Return [X, Y] of the center of cell containing provided text 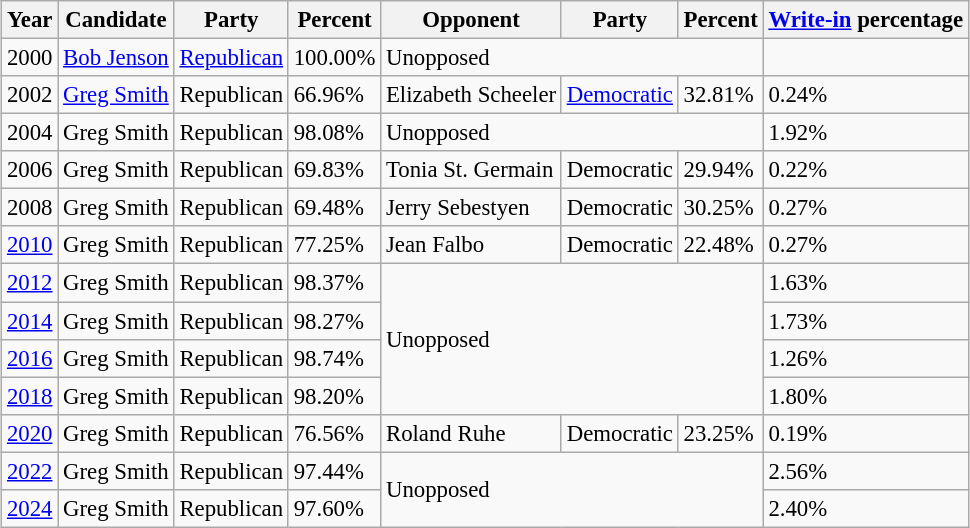
1.63% [866, 283]
2000 [30, 57]
22.48% [720, 245]
100.00% [334, 57]
Opponent [472, 20]
98.37% [334, 283]
2016 [30, 358]
98.20% [334, 396]
1.92% [866, 133]
69.48% [334, 208]
69.83% [334, 170]
Tonia St. Germain [472, 170]
2008 [30, 208]
66.96% [334, 95]
Candidate [116, 20]
97.60% [334, 508]
1.80% [866, 396]
2010 [30, 245]
98.08% [334, 133]
2018 [30, 396]
32.81% [720, 95]
2004 [30, 133]
1.73% [866, 321]
0.24% [866, 95]
2022 [30, 471]
2002 [30, 95]
Bob Jenson [116, 57]
76.56% [334, 433]
2014 [30, 321]
98.27% [334, 321]
2.56% [866, 471]
2020 [30, 433]
0.19% [866, 433]
2024 [30, 508]
Jean Falbo [472, 245]
98.74% [334, 358]
2006 [30, 170]
Elizabeth Scheeler [472, 95]
30.25% [720, 208]
29.94% [720, 170]
Year [30, 20]
2.40% [866, 508]
Roland Ruhe [472, 433]
2012 [30, 283]
77.25% [334, 245]
97.44% [334, 471]
Jerry Sebestyen [472, 208]
Write-in percentage [866, 20]
1.26% [866, 358]
23.25% [720, 433]
0.22% [866, 170]
